For the text-containing cell, return its midpoint in [x, y] coordinate format. 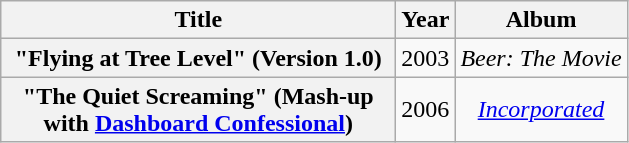
2003 [426, 58]
Beer: The Movie [541, 58]
"Flying at Tree Level" (Version 1.0) [198, 58]
Title [198, 20]
2006 [426, 110]
Album [541, 20]
Year [426, 20]
Incorporated [541, 110]
"The Quiet Screaming" (Mash-up with Dashboard Confessional) [198, 110]
